Return (x, y) of the center of cell containing provided text 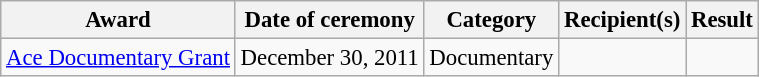
December 30, 2011 (330, 58)
Result (722, 20)
Category (492, 20)
Date of ceremony (330, 20)
Recipient(s) (622, 20)
Documentary (492, 58)
Award (118, 20)
Ace Documentary Grant (118, 58)
